Output the (x, y) coordinate of the center of the cell containing the given text.  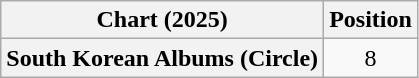
8 (371, 58)
Chart (2025) (162, 20)
South Korean Albums (Circle) (162, 58)
Position (371, 20)
